Determine the [x, y] coordinate at the center of the cell enclosing the given text.  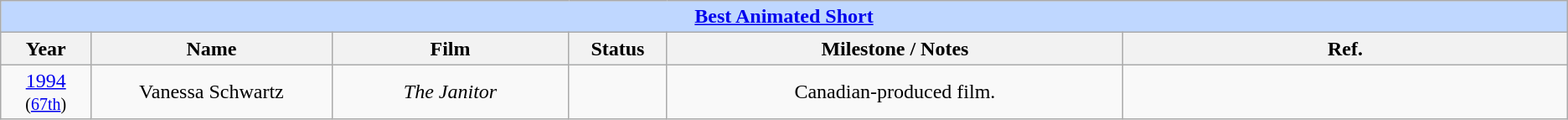
Name [212, 49]
Year [46, 49]
Ref. [1345, 49]
Status [618, 49]
Best Animated Short [784, 17]
1994(67th) [46, 92]
Canadian-produced film. [895, 92]
Milestone / Notes [895, 49]
Film [451, 49]
The Janitor [451, 92]
Vanessa Schwartz [212, 92]
